Search for the cell housing the specified text and yield its [x, y] center coordinate. 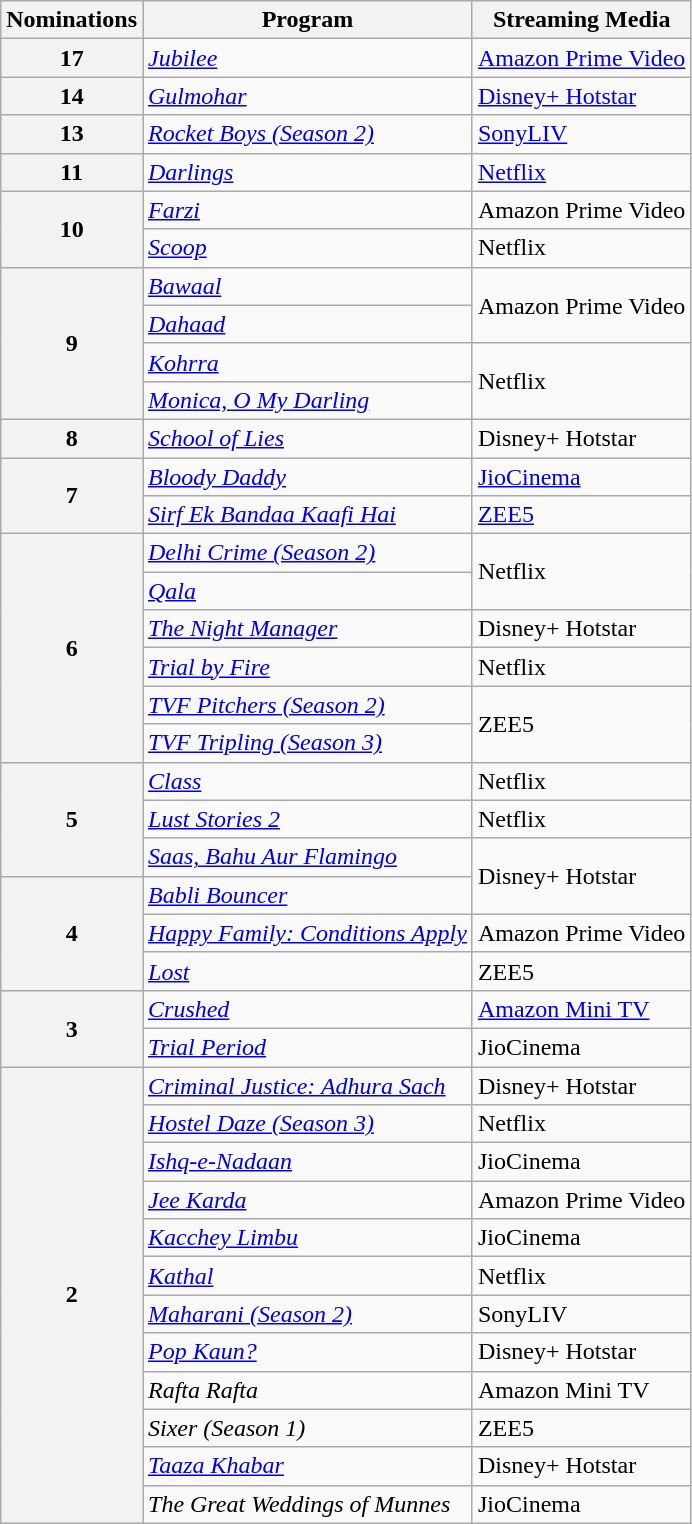
Kathal [307, 1276]
Scoop [307, 248]
Crushed [307, 1009]
Jubilee [307, 58]
Monica, O My Darling [307, 400]
Sirf Ek Bandaa Kaafi Hai [307, 515]
7 [72, 496]
Lust Stories 2 [307, 819]
School of Lies [307, 438]
Maharani (Season 2) [307, 1314]
3 [72, 1028]
Qala [307, 591]
The Night Manager [307, 629]
4 [72, 933]
Class [307, 781]
11 [72, 172]
Pop Kaun? [307, 1352]
Rafta Rafta [307, 1390]
Dahaad [307, 324]
Hostel Daze (Season 3) [307, 1124]
2 [72, 1294]
Gulmohar [307, 96]
Criminal Justice: Adhura Sach [307, 1085]
13 [72, 134]
9 [72, 343]
Ishq-e-Nadaan [307, 1162]
Rocket Boys (Season 2) [307, 134]
Happy Family: Conditions Apply [307, 933]
Trial by Fire [307, 667]
Bawaal [307, 286]
Babli Bouncer [307, 895]
Nominations [72, 20]
10 [72, 229]
6 [72, 648]
Jee Karda [307, 1200]
Streaming Media [581, 20]
Bloody Daddy [307, 477]
The Great Weddings of Munnes [307, 1504]
Taaza Khabar [307, 1466]
Trial Period [307, 1047]
14 [72, 96]
Darlings [307, 172]
Lost [307, 971]
TVF Pitchers (Season 2) [307, 705]
Sixer (Season 1) [307, 1428]
17 [72, 58]
Farzi [307, 210]
Program [307, 20]
5 [72, 819]
TVF Tripling (Season 3) [307, 743]
Kohrra [307, 362]
Kacchey Limbu [307, 1238]
8 [72, 438]
Saas, Bahu Aur Flamingo [307, 857]
Delhi Crime (Season 2) [307, 553]
